Scan for the cell matching the given text and deliver its [x, y] coordinate at center. 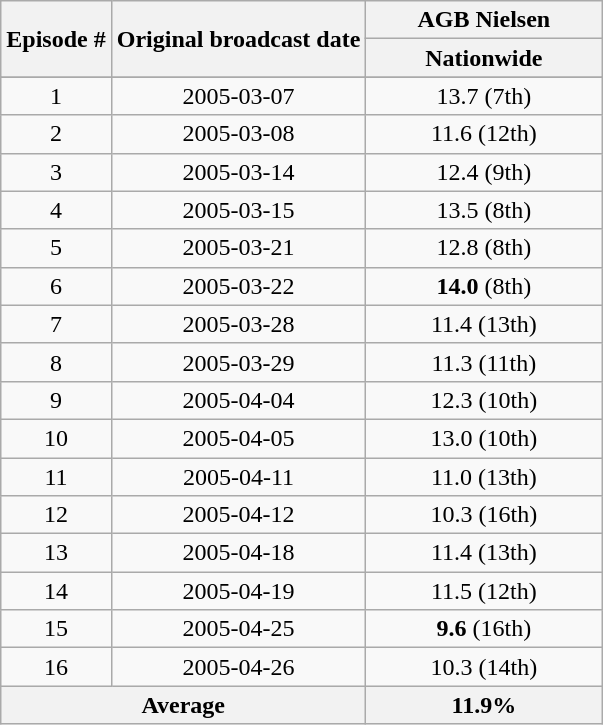
2005-03-29 [238, 362]
Episode # [56, 39]
1 [56, 96]
2005-03-14 [238, 172]
3 [56, 172]
10 [56, 438]
2005-04-11 [238, 477]
11 [56, 477]
7 [56, 324]
10.3 (16th) [484, 515]
5 [56, 248]
15 [56, 629]
2005-03-21 [238, 248]
11.9% [484, 705]
2 [56, 134]
9 [56, 400]
4 [56, 210]
11.5 (12th) [484, 591]
11.0 (13th) [484, 477]
11.3 (11th) [484, 362]
12.4 (9th) [484, 172]
2005-04-04 [238, 400]
2005-03-07 [238, 96]
14 [56, 591]
Original broadcast date [238, 39]
13.5 (8th) [484, 210]
13.0 (10th) [484, 438]
13.7 (7th) [484, 96]
AGB Nielsen [484, 20]
8 [56, 362]
2005-04-25 [238, 629]
6 [56, 286]
2005-03-08 [238, 134]
Average [184, 705]
2005-03-15 [238, 210]
12.8 (8th) [484, 248]
2005-04-26 [238, 667]
Nationwide [484, 58]
2005-03-28 [238, 324]
16 [56, 667]
12.3 (10th) [484, 400]
2005-04-18 [238, 553]
2005-04-05 [238, 438]
13 [56, 553]
14.0 (8th) [484, 286]
9.6 (16th) [484, 629]
11.6 (12th) [484, 134]
2005-04-19 [238, 591]
12 [56, 515]
2005-03-22 [238, 286]
10.3 (14th) [484, 667]
2005-04-12 [238, 515]
